Pinpoint the cell where the given text exists, returning its (X, Y) midpoint coordinate. 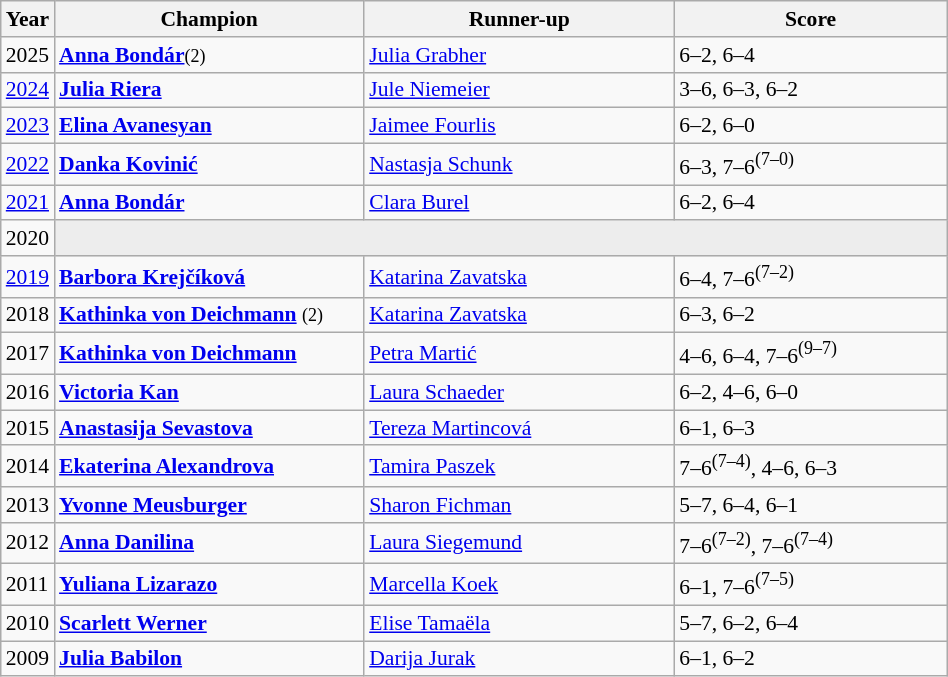
4–6, 6–4, 7–6(9–7) (810, 354)
2019 (28, 276)
Anna Danilina (209, 544)
Tamira Paszek (519, 466)
6–1, 7–6(7–5) (810, 584)
Laura Schaeder (519, 392)
Clara Burel (519, 203)
7–6(7–2), 7–6(7–4) (810, 544)
Petra Martić (519, 354)
2020 (28, 239)
6–2, 6–0 (810, 126)
Kathinka von Deichmann (209, 354)
Yuliana Lizarazo (209, 584)
Champion (209, 19)
2013 (28, 505)
2009 (28, 659)
Darija Jurak (519, 659)
6–4, 7–6(7–2) (810, 276)
Nastasja Schunk (519, 164)
Elina Avanesyan (209, 126)
Anna Bondár (209, 203)
Elise Tamaëla (519, 623)
Jule Niemeier (519, 90)
Victoria Kan (209, 392)
2018 (28, 316)
2015 (28, 428)
3–6, 6–3, 6–2 (810, 90)
2021 (28, 203)
Tereza Martincová (519, 428)
Julia Riera (209, 90)
6–1, 6–2 (810, 659)
2024 (28, 90)
Anna Bondár(2) (209, 55)
Julia Babilon (209, 659)
2011 (28, 584)
Year (28, 19)
Danka Kovinić (209, 164)
Laura Siegemund (519, 544)
7–6(7–4), 4–6, 6–3 (810, 466)
Yvonne Meusburger (209, 505)
6–1, 6–3 (810, 428)
Ekaterina Alexandrova (209, 466)
Scarlett Werner (209, 623)
5–7, 6–4, 6–1 (810, 505)
2022 (28, 164)
Julia Grabher (519, 55)
6–3, 7–6(7–0) (810, 164)
5–7, 6–2, 6–4 (810, 623)
2010 (28, 623)
Sharon Fichman (519, 505)
2025 (28, 55)
2017 (28, 354)
Kathinka von Deichmann (2) (209, 316)
6–3, 6–2 (810, 316)
2014 (28, 466)
Anastasija Sevastova (209, 428)
Marcella Koek (519, 584)
Runner-up (519, 19)
6–2, 4–6, 6–0 (810, 392)
2012 (28, 544)
Jaimee Fourlis (519, 126)
2023 (28, 126)
Score (810, 19)
Barbora Krejčíková (209, 276)
2016 (28, 392)
